Provide the (X, Y) coordinate of the cell's center where the given text is located.  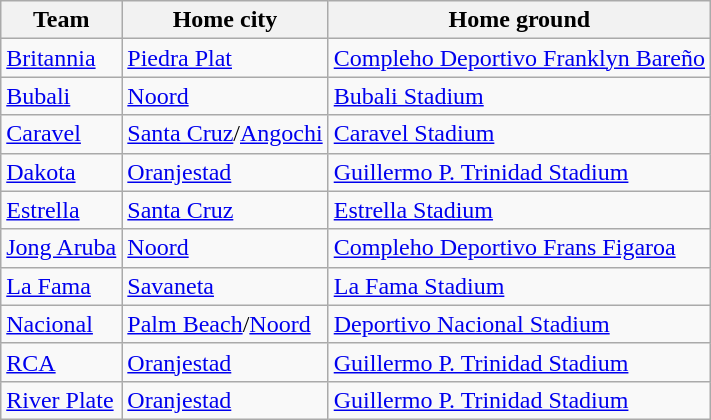
Bubali Stadium (519, 96)
Savaneta (225, 286)
Piedra Plat (225, 58)
La Fama Stadium (519, 286)
Jong Aruba (62, 248)
La Fama (62, 286)
Team (62, 20)
Santa Cruz/Angochi (225, 134)
Nacional (62, 324)
Estrella Stadium (519, 210)
RCA (62, 362)
Santa Cruz (225, 210)
Compleho Deportivo Frans Figaroa (519, 248)
Palm Beach/Noord (225, 324)
Caravel (62, 134)
River Plate (62, 400)
Home city (225, 20)
Britannia (62, 58)
Home ground (519, 20)
Dakota (62, 172)
Deportivo Nacional Stadium (519, 324)
Estrella (62, 210)
Bubali (62, 96)
Caravel Stadium (519, 134)
Compleho Deportivo Franklyn Bareño (519, 58)
